From the cell containing the given text, extract its center point as (x, y) coordinate. 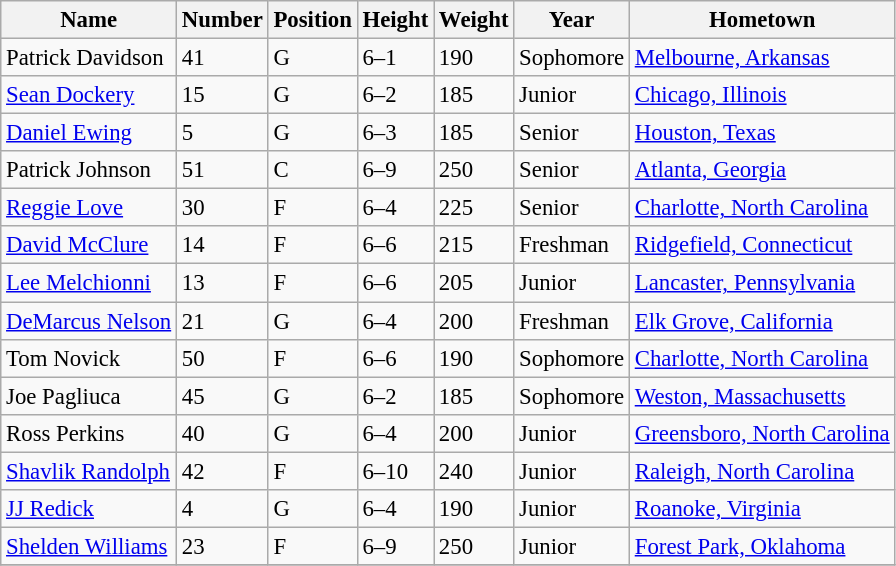
Joe Pagliuca (89, 396)
Weight (474, 20)
Weston, Massachusetts (762, 396)
Ross Perkins (89, 433)
C (312, 170)
Sean Dockery (89, 95)
45 (222, 396)
Position (312, 20)
30 (222, 208)
13 (222, 283)
Elk Grove, California (762, 321)
40 (222, 433)
51 (222, 170)
Greensboro, North Carolina (762, 433)
Name (89, 20)
Patrick Davidson (89, 58)
Patrick Johnson (89, 170)
Melbourne, Arkansas (762, 58)
240 (474, 471)
205 (474, 283)
4 (222, 509)
6–3 (395, 133)
Lee Melchionni (89, 283)
Number (222, 20)
Forest Park, Oklahoma (762, 546)
5 (222, 133)
23 (222, 546)
21 (222, 321)
David McClure (89, 245)
Shavlik Randolph (89, 471)
6–1 (395, 58)
Houston, Texas (762, 133)
Tom Novick (89, 358)
Shelden Williams (89, 546)
50 (222, 358)
225 (474, 208)
Year (572, 20)
JJ Redick (89, 509)
Height (395, 20)
6–10 (395, 471)
Roanoke, Virginia (762, 509)
215 (474, 245)
Daniel Ewing (89, 133)
14 (222, 245)
DeMarcus Nelson (89, 321)
Raleigh, North Carolina (762, 471)
15 (222, 95)
41 (222, 58)
Reggie Love (89, 208)
42 (222, 471)
Chicago, Illinois (762, 95)
Lancaster, Pennsylvania (762, 283)
Atlanta, Georgia (762, 170)
Hometown (762, 20)
Ridgefield, Connecticut (762, 245)
